Identify which cell holds the provided text, then report its [x, y] central coordinate. 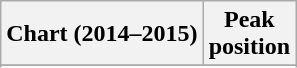
Peakposition [249, 34]
Chart (2014–2015) [102, 34]
